From the cell containing the given text, extract its center point as [X, Y] coordinate. 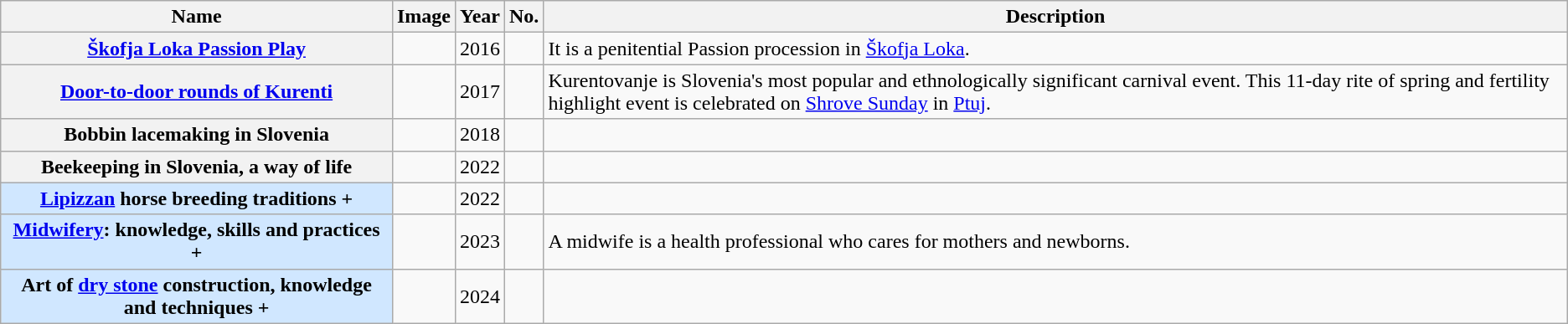
Škofja Loka Passion Play [197, 49]
2016 [479, 49]
2024 [479, 296]
2018 [479, 135]
A midwife is a health professional who cares for mothers and newborns. [1055, 241]
No. [524, 17]
Description [1055, 17]
Midwifery: knowledge, skills and practices + [197, 241]
Art of dry stone construction, knowledge and techniques + [197, 296]
Beekeeping in Slovenia, a way of life [197, 167]
It is a penitential Passion procession in Škofja Loka. [1055, 49]
Bobbin lacemaking in Slovenia [197, 135]
Year [479, 17]
Door-to-door rounds of Kurenti [197, 92]
Lipizzan horse breeding traditions + [197, 198]
Image [424, 17]
2023 [479, 241]
Name [197, 17]
2017 [479, 92]
